Capture the cell that displays the provided text and extract its [X, Y] central coordinate. 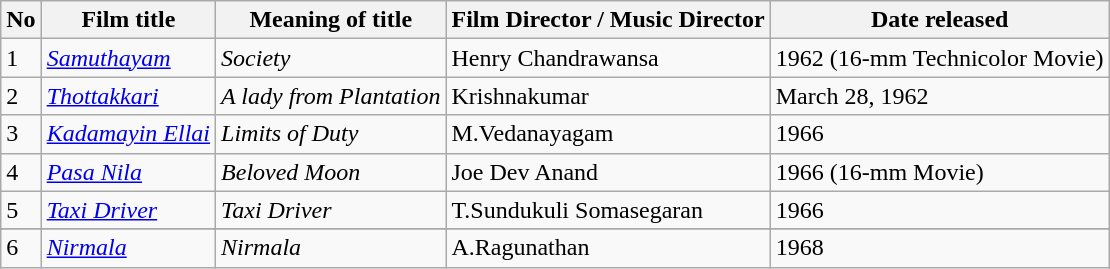
M.Vedanayagam [608, 134]
Film Director / Music Director [608, 20]
Krishnakumar [608, 96]
Thottakkari [128, 96]
Joe Dev Anand [608, 172]
Henry Chandrawansa [608, 58]
Pasa Nila [128, 172]
A lady from Plantation [331, 96]
Film title [128, 20]
3 [21, 134]
2 [21, 96]
6 [21, 248]
Beloved Moon [331, 172]
Samuthayam [128, 58]
1 [21, 58]
1966 (16-mm Movie) [940, 172]
1962 (16-mm Technicolor Movie) [940, 58]
A.Ragunathan [608, 248]
4 [21, 172]
Date released [940, 20]
Kadamayin Ellai [128, 134]
March 28, 1962 [940, 96]
Meaning of title [331, 20]
T.Sundukuli Somasegaran [608, 210]
5 [21, 210]
1968 [940, 248]
Society [331, 58]
Limits of Duty [331, 134]
No [21, 20]
